Search for the cell housing the specified text and yield its [x, y] center coordinate. 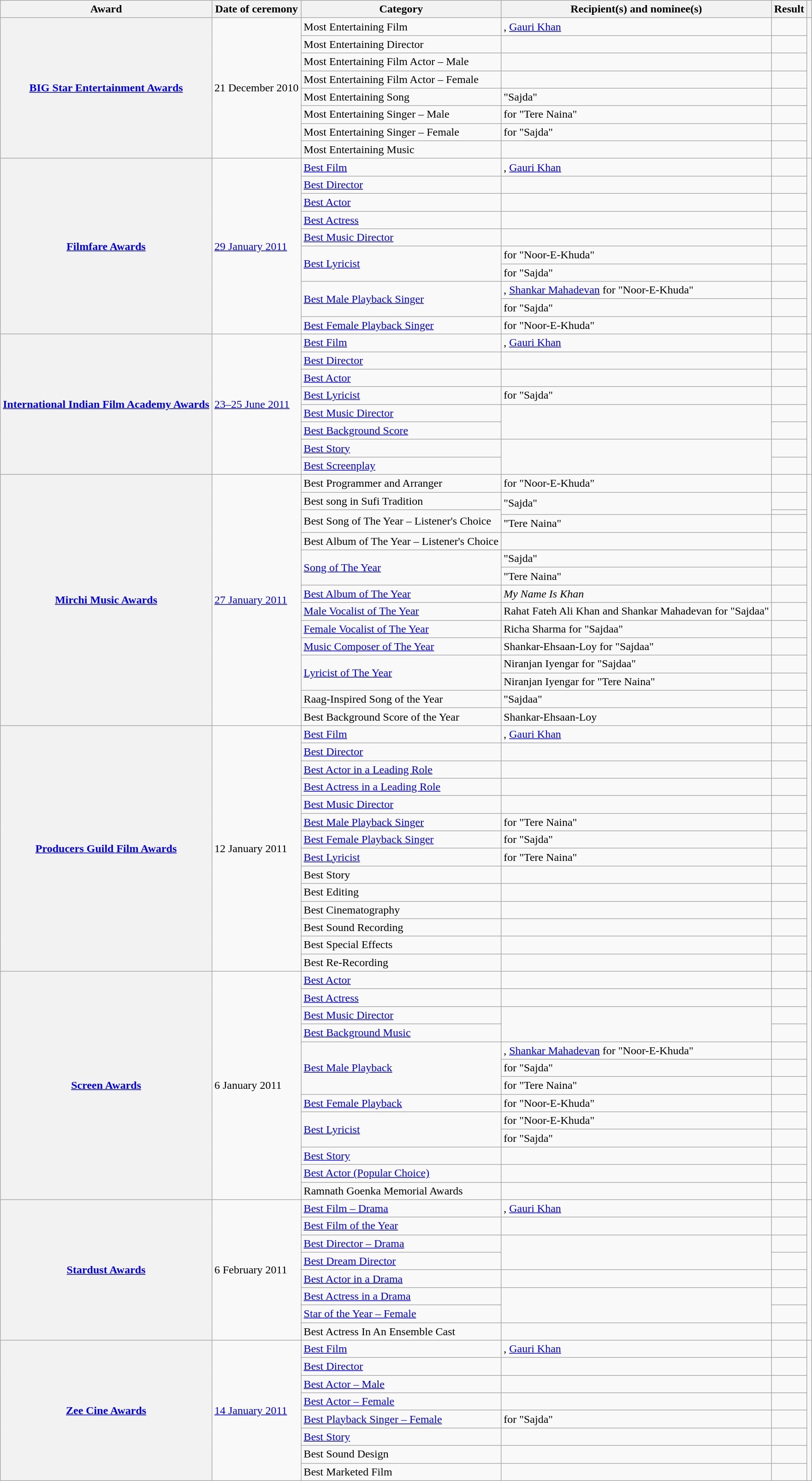
Zee Cine Awards [106, 1410]
Best Background Score [401, 430]
Best Actor – Male [401, 1384]
Category [401, 9]
Best Film – Drama [401, 1208]
Best Re-Recording [401, 962]
Niranjan Iyengar for "Tere Naina" [636, 681]
Best Director – Drama [401, 1243]
"Sajdaa" [636, 699]
Best Editing [401, 892]
Music Composer of The Year [401, 646]
Rahat Fateh Ali Khan and Shankar Mahadevan for "Sajdaa" [636, 611]
Lyricist of The Year [401, 673]
6 January 2011 [256, 1085]
Most Entertaining Film Actor – Female [401, 79]
Recipient(s) and nominee(s) [636, 9]
Best Female Playback [401, 1103]
Best Album of The Year [401, 594]
Male Vocalist of The Year [401, 611]
Producers Guild Film Awards [106, 848]
Raag-Inspired Song of the Year [401, 699]
Most Entertaining Film Actor – Male [401, 62]
Best Film of the Year [401, 1226]
Best song in Sufi Tradition [401, 501]
6 February 2011 [256, 1270]
Stardust Awards [106, 1270]
Best Dream Director [401, 1261]
Result [789, 9]
27 January 2011 [256, 600]
Screen Awards [106, 1085]
BIG Star Entertainment Awards [106, 88]
Best Cinematography [401, 910]
Date of ceremony [256, 9]
Best Actor (Popular Choice) [401, 1173]
Mirchi Music Awards [106, 600]
Best Song of The Year – Listener's Choice [401, 521]
Best Male Playback [401, 1068]
International Indian Film Academy Awards [106, 404]
Best Actress in a Drama [401, 1296]
Most Entertaining Song [401, 97]
Most Entertaining Film [401, 27]
Female Vocalist of The Year [401, 629]
Best Sound Recording [401, 927]
Best Background Music [401, 1033]
Most Entertaining Music [401, 149]
Most Entertaining Singer – Male [401, 114]
Star of the Year – Female [401, 1314]
Niranjan Iyengar for "Sajdaa" [636, 664]
Ramnath Goenka Memorial Awards [401, 1191]
Filmfare Awards [106, 246]
Shankar-Ehsaan-Loy [636, 717]
Best Actress In An Ensemble Cast [401, 1331]
Shankar-Ehsaan-Loy for "Sajdaa" [636, 646]
12 January 2011 [256, 848]
Best Playback Singer – Female [401, 1419]
23–25 June 2011 [256, 404]
Best Actor in a Leading Role [401, 769]
Award [106, 9]
Best Actor – Female [401, 1402]
21 December 2010 [256, 88]
Richa Sharma for "Sajdaa" [636, 629]
Best Screenplay [401, 466]
29 January 2011 [256, 246]
Best Background Score of the Year [401, 717]
Best Programmer and Arranger [401, 483]
Best Actress in a Leading Role [401, 787]
Best Actor in a Drama [401, 1278]
Most Entertaining Singer – Female [401, 132]
My Name Is Khan [636, 594]
Best Album of The Year – Listener's Choice [401, 541]
Most Entertaining Director [401, 44]
Song of The Year [401, 567]
Best Marketed Film [401, 1472]
Best Sound Design [401, 1454]
14 January 2011 [256, 1410]
Best Special Effects [401, 945]
